From the cell containing the given text, extract its center point as [x, y] coordinate. 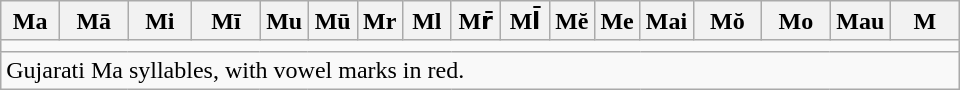
Me [616, 21]
Mŏ [728, 21]
Gujarati Ma syllables, with vowel marks in red. [480, 70]
Mĕ [572, 21]
Mī [226, 21]
Mo [796, 21]
Mai [666, 21]
Mu [284, 21]
Mi [160, 21]
M [926, 21]
Mā [94, 21]
Mau [860, 21]
Mr̄ [476, 21]
Ma [30, 21]
Mr [380, 21]
Mū [332, 21]
Ml [426, 21]
Ml̄ [524, 21]
